Locate the cell with the specified text and output its (x, y) center coordinate. 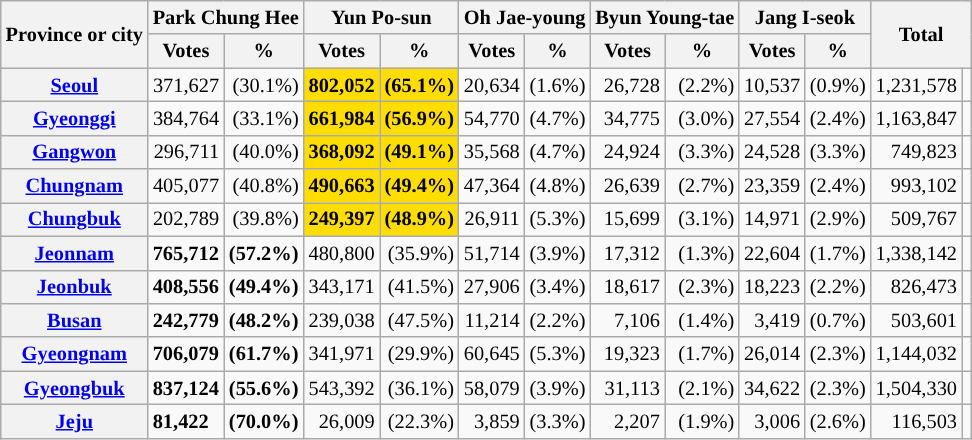
26,009 (342, 421)
Province or city (74, 34)
54,770 (492, 118)
1,338,142 (916, 253)
296,711 (186, 152)
384,764 (186, 118)
(39.8%) (264, 219)
Yun Po-sun (382, 17)
408,556 (186, 287)
11,214 (492, 320)
20,634 (492, 85)
3,859 (492, 421)
24,924 (627, 152)
Park Chung Hee (226, 17)
19,323 (627, 354)
3,419 (772, 320)
26,728 (627, 85)
(1.4%) (702, 320)
Busan (74, 320)
1,231,578 (916, 85)
47,364 (492, 186)
27,554 (772, 118)
Gangwon (74, 152)
(35.9%) (420, 253)
(40.8%) (264, 186)
343,171 (342, 287)
(2.1%) (702, 388)
(29.9%) (420, 354)
51,714 (492, 253)
18,223 (772, 287)
34,622 (772, 388)
(1.6%) (558, 85)
802,052 (342, 85)
837,124 (186, 388)
(22.3%) (420, 421)
58,079 (492, 388)
Seoul (74, 85)
826,473 (916, 287)
(56.9%) (420, 118)
116,503 (916, 421)
(2.9%) (838, 219)
Gyeonggi (74, 118)
(36.1%) (420, 388)
10,537 (772, 85)
7,106 (627, 320)
(41.5%) (420, 287)
60,645 (492, 354)
(48.9%) (420, 219)
(47.5%) (420, 320)
242,779 (186, 320)
993,102 (916, 186)
(0.7%) (838, 320)
(0.9%) (838, 85)
(1.3%) (702, 253)
24,528 (772, 152)
509,767 (916, 219)
(3.4%) (558, 287)
249,397 (342, 219)
543,392 (342, 388)
31,113 (627, 388)
503,601 (916, 320)
765,712 (186, 253)
17,312 (627, 253)
(3.0%) (702, 118)
Jeonbuk (74, 287)
35,568 (492, 152)
405,077 (186, 186)
(70.0%) (264, 421)
202,789 (186, 219)
480,800 (342, 253)
(30.1%) (264, 85)
Chungnam (74, 186)
(61.7%) (264, 354)
749,823 (916, 152)
(2.6%) (838, 421)
(33.1%) (264, 118)
(48.2%) (264, 320)
Jang I-seok (804, 17)
(1.9%) (702, 421)
18,617 (627, 287)
1,504,330 (916, 388)
661,984 (342, 118)
239,038 (342, 320)
Total (922, 34)
2,207 (627, 421)
23,359 (772, 186)
26,014 (772, 354)
Gyeongnam (74, 354)
3,006 (772, 421)
22,604 (772, 253)
14,971 (772, 219)
Jeju (74, 421)
(55.6%) (264, 388)
371,627 (186, 85)
1,163,847 (916, 118)
81,422 (186, 421)
27,906 (492, 287)
Byun Young-tae (664, 17)
26,911 (492, 219)
(57.2%) (264, 253)
Gyeongbuk (74, 388)
368,092 (342, 152)
Jeonnam (74, 253)
(3.1%) (702, 219)
(2.7%) (702, 186)
Chungbuk (74, 219)
(65.1%) (420, 85)
706,079 (186, 354)
Oh Jae-young (524, 17)
490,663 (342, 186)
(4.8%) (558, 186)
26,639 (627, 186)
341,971 (342, 354)
15,699 (627, 219)
(49.1%) (420, 152)
(40.0%) (264, 152)
1,144,032 (916, 354)
34,775 (627, 118)
